Find where the given text appears and provide that cell's center as [X, Y] coordinate. 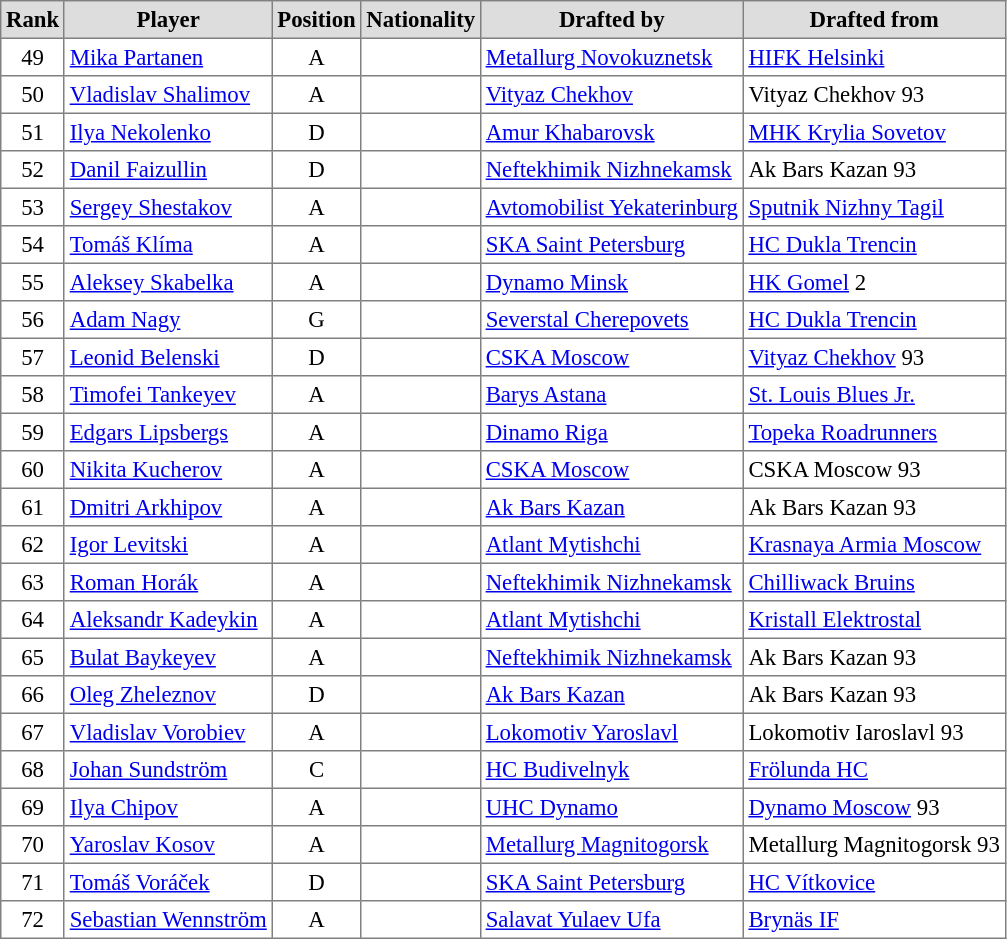
Ilya Chipov [168, 807]
Sebastian Wennström [168, 920]
Edgars Lipsbergs [168, 432]
50 [33, 95]
Nikita Kucherov [168, 470]
Krasnaya Armia Moscow [874, 545]
Aleksey Skabelka [168, 282]
Metallurg Magnitogorsk [612, 845]
Brynäs IF [874, 920]
St. Louis Blues Jr. [874, 395]
Metallurg Novokuznetsk [612, 57]
Tomáš Voráček [168, 882]
Dmitri Arkhipov [168, 507]
Igor Levitski [168, 545]
Danil Faizullin [168, 170]
55 [33, 282]
HK Gomel 2 [874, 282]
66 [33, 695]
Amur Khabarovsk [612, 132]
Johan Sundström [168, 770]
Aleksandr Kadeykin [168, 620]
65 [33, 657]
54 [33, 245]
G [316, 320]
68 [33, 770]
70 [33, 845]
Topeka Roadrunners [874, 432]
Nationality [420, 20]
Drafted from [874, 20]
HIFK Helsinki [874, 57]
Avtomobilist Yekaterinburg [612, 207]
Leonid Belenski [168, 357]
Vityaz Chekhov [612, 95]
C [316, 770]
49 [33, 57]
CSKA Moscow 93 [874, 470]
64 [33, 620]
Oleg Zheleznov [168, 695]
Adam Nagy [168, 320]
60 [33, 470]
UHC Dynamo [612, 807]
Tomáš Klíma [168, 245]
HC Budivelnyk [612, 770]
53 [33, 207]
69 [33, 807]
Ilya Nekolenko [168, 132]
57 [33, 357]
Yaroslav Kosov [168, 845]
52 [33, 170]
71 [33, 882]
Dinamo Riga [612, 432]
Rank [33, 20]
Frölunda HC [874, 770]
Vladislav Vorobiev [168, 732]
59 [33, 432]
Dynamo Minsk [612, 282]
Player [168, 20]
Kristall Elektrostal [874, 620]
Sergey Shestakov [168, 207]
Sputnik Nizhny Tagil [874, 207]
HC Vítkovice [874, 882]
61 [33, 507]
Timofei Tankeyev [168, 395]
Position [316, 20]
Lokomotiv Yaroslavl [612, 732]
MHK Krylia Sovetov [874, 132]
58 [33, 395]
Chilliwack Bruins [874, 582]
Roman Horák [168, 582]
62 [33, 545]
Salavat Yulaev Ufa [612, 920]
Barys Astana [612, 395]
Lokomotiv Iaroslavl 93 [874, 732]
Dynamo Moscow 93 [874, 807]
Severstal Cherepovets [612, 320]
63 [33, 582]
72 [33, 920]
Vladislav Shalimov [168, 95]
Metallurg Magnitogorsk 93 [874, 845]
51 [33, 132]
67 [33, 732]
Bulat Baykeyev [168, 657]
Mika Partanen [168, 57]
Drafted by [612, 20]
56 [33, 320]
